Pinpoint the cell where the given text exists, returning its (X, Y) midpoint coordinate. 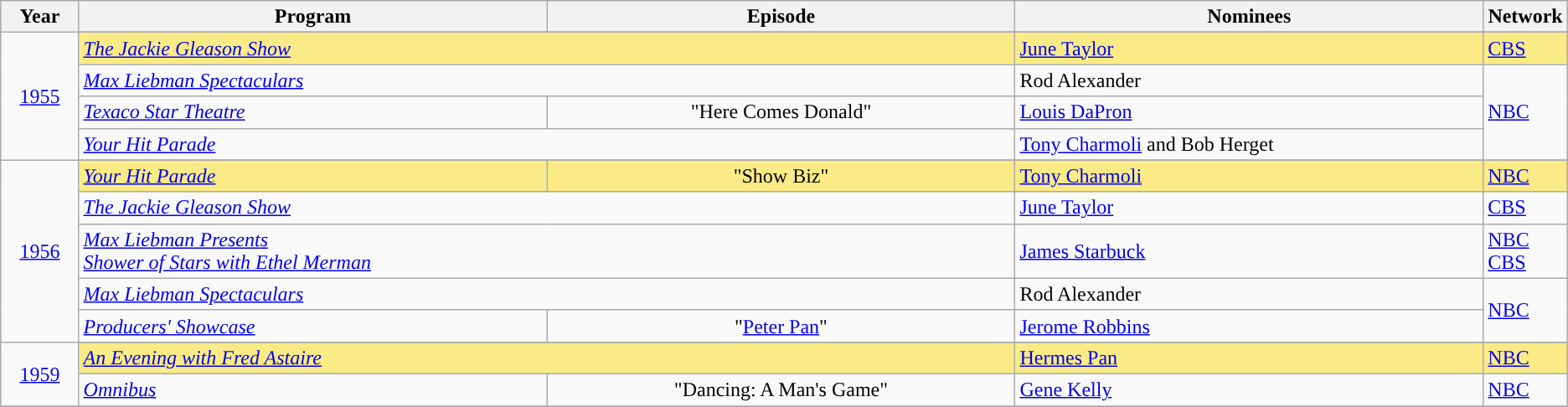
Episode (781, 17)
Louis DaPron (1250, 112)
NBCCBS (1525, 251)
Tony Charmoli (1250, 176)
Tony Charmoli and Bob Herget (1250, 144)
Producers' Showcase (313, 326)
1959 (40, 374)
Program (313, 17)
"Show Biz" (781, 176)
Jerome Robbins (1250, 326)
1956 (40, 251)
"Here Comes Donald" (781, 112)
James Starbuck (1250, 251)
1955 (40, 96)
An Evening with Fred Astaire (547, 358)
"Peter Pan" (781, 326)
Network (1525, 17)
Year (40, 17)
Gene Kelly (1250, 389)
Max Liebman PresentsShower of Stars with Ethel Merman (547, 251)
Omnibus (313, 389)
Texaco Star Theatre (313, 112)
"Dancing: A Man's Game" (781, 389)
Nominees (1250, 17)
Hermes Pan (1250, 358)
